Return [x, y] of the center of cell containing provided text 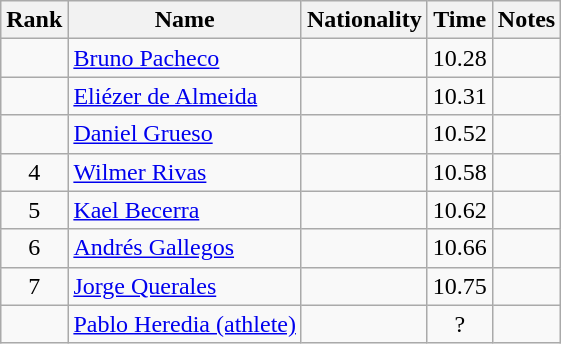
6 [34, 248]
Wilmer Rivas [185, 172]
10.66 [460, 248]
10.31 [460, 96]
Eliézer de Almeida [185, 96]
Time [460, 20]
10.75 [460, 286]
10.62 [460, 210]
Andrés Gallegos [185, 248]
10.52 [460, 134]
10.58 [460, 172]
Kael Becerra [185, 210]
Notes [526, 20]
Bruno Pacheco [185, 58]
Daniel Grueso [185, 134]
10.28 [460, 58]
7 [34, 286]
Nationality [364, 20]
Rank [34, 20]
Jorge Querales [185, 286]
? [460, 324]
4 [34, 172]
5 [34, 210]
Pablo Heredia (athlete) [185, 324]
Name [185, 20]
